Detect which cell encompasses the target text, then output its (x, y) center coordinate. 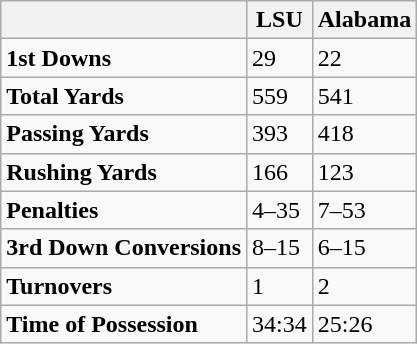
34:34 (280, 324)
Passing Yards (124, 134)
25:26 (364, 324)
393 (280, 134)
Penalties (124, 210)
4–35 (280, 210)
559 (280, 96)
123 (364, 172)
Time of Possession (124, 324)
29 (280, 58)
22 (364, 58)
Turnovers (124, 286)
418 (364, 134)
LSU (280, 20)
541 (364, 96)
6–15 (364, 248)
3rd Down Conversions (124, 248)
2 (364, 286)
1st Downs (124, 58)
Alabama (364, 20)
1 (280, 286)
Total Yards (124, 96)
7–53 (364, 210)
Rushing Yards (124, 172)
166 (280, 172)
8–15 (280, 248)
